Return the (x, y) coordinate for the center point of the cell that contains the specified text.  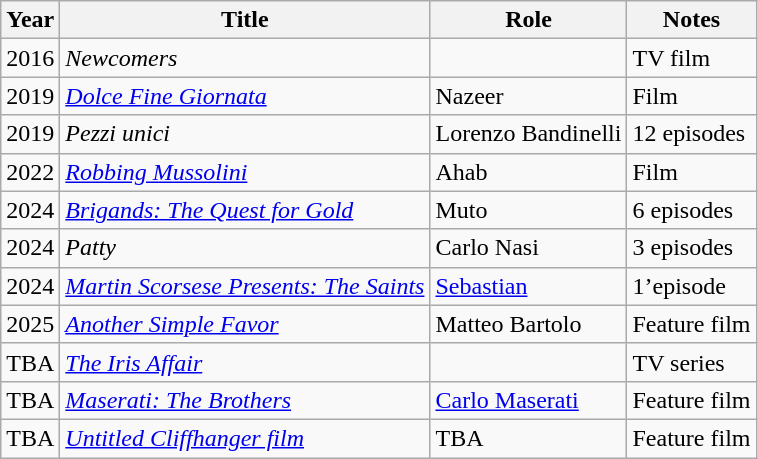
TV series (692, 362)
1’episode (692, 286)
Title (245, 20)
2025 (30, 324)
Matteo Bartolo (528, 324)
Martin Scorsese Presents: The Saints (245, 286)
Lorenzo Bandinelli (528, 134)
Ahab (528, 172)
6 episodes (692, 210)
2022 (30, 172)
Notes (692, 20)
3 episodes (692, 248)
Robbing Mussolini (245, 172)
Brigands: The Quest for Gold (245, 210)
2016 (30, 58)
Untitled Cliffhanger film (245, 438)
Carlo Maserati (528, 400)
Muto (528, 210)
TV film (692, 58)
The Iris Affair (245, 362)
Sebastian (528, 286)
Pezzi unici (245, 134)
Year (30, 20)
Role (528, 20)
Dolce Fine Giornata (245, 96)
Maserati: The Brothers (245, 400)
12 episodes (692, 134)
Patty (245, 248)
Carlo Nasi (528, 248)
Nazeer (528, 96)
Another Simple Favor (245, 324)
Newcomers (245, 58)
